Capture the cell that displays the provided text and extract its [X, Y] central coordinate. 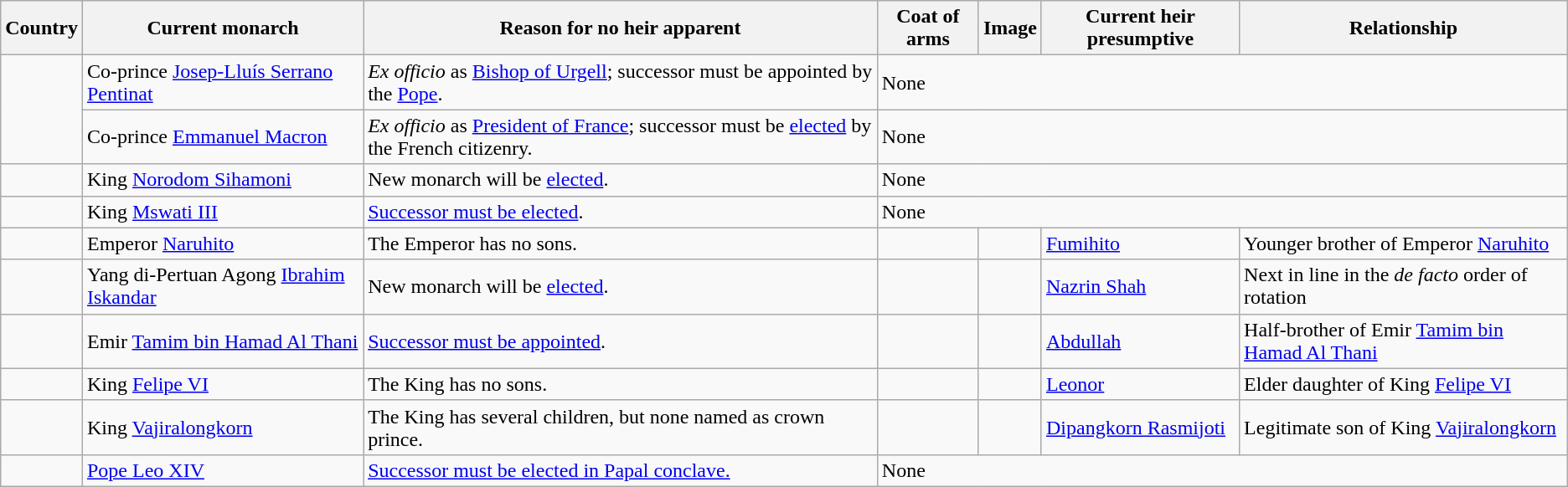
Emperor Naruhito [223, 243]
Ex officio as President of France; successor must be elected by the French citizenry. [621, 137]
King Vajiralongkorn [223, 427]
The Emperor has no sons. [621, 243]
Nazrin Shah [1140, 286]
Co-prince Josep-Lluís Serrano Pentinat [223, 82]
Ex officio as Bishop of Urgell; successor must be appointed by the Pope. [621, 82]
King Norodom Sihamoni [223, 180]
Emir Tamim bin Hamad Al Thani [223, 341]
Relationship [1404, 28]
Abdullah [1140, 341]
Image [1010, 28]
Younger brother of Emperor Naruhito [1404, 243]
Pope Leo XIV [223, 470]
Successor must be appointed. [621, 341]
Current monarch [223, 28]
Half-brother of Emir Tamim bin Hamad Al Thani [1404, 341]
Yang di-Pertuan Agong Ibrahim Iskandar [223, 286]
Coat of arms [928, 28]
Reason for no heir apparent [621, 28]
Co-prince Emmanuel Macron [223, 137]
Leonor [1140, 384]
Legitimate son of King Vajiralongkorn [1404, 427]
Next in line in the de facto order of rotation [1404, 286]
Successor must be elected in Papal conclave. [621, 470]
Successor must be elected. [621, 212]
Elder daughter of King Felipe VI [1404, 384]
Dipangkorn Rasmijoti [1140, 427]
Fumihito [1140, 243]
King Mswati III [223, 212]
The King has several children, but none named as crown prince. [621, 427]
Country [42, 28]
King Felipe VI [223, 384]
Current heir presumptive [1140, 28]
The King has no sons. [621, 384]
